Extract the [X, Y] coordinate from the center of the cell holding the provided text.  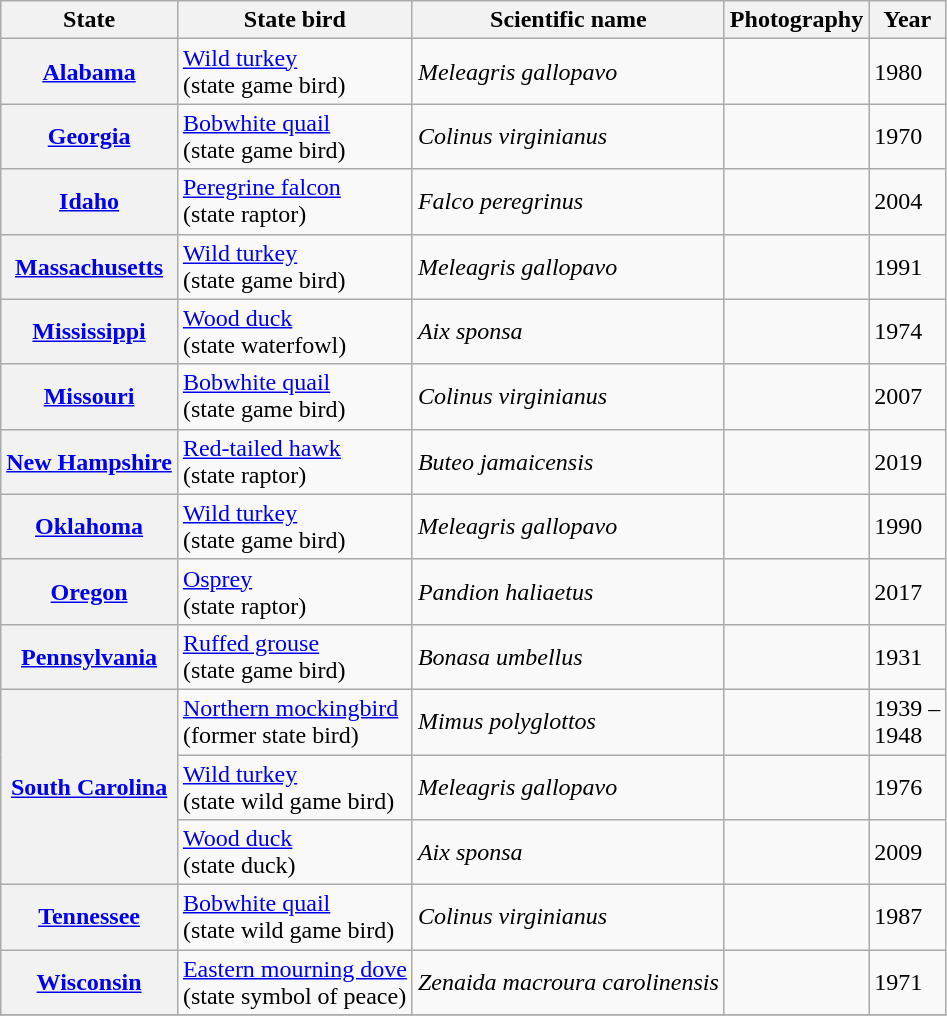
Tennessee [90, 918]
Northern mockingbird(former state bird) [294, 722]
State bird [294, 20]
Wild turkey(state wild game bird) [294, 786]
Peregrine falcon(state raptor) [294, 202]
Osprey(state raptor) [294, 592]
Georgia [90, 136]
1939 –1948 [908, 722]
Year [908, 20]
Oregon [90, 592]
1970 [908, 136]
1974 [908, 332]
1931 [908, 656]
Eastern mourning dove(state symbol of peace) [294, 982]
Mississippi [90, 332]
Idaho [90, 202]
Zenaida macroura carolinensis [568, 982]
1987 [908, 918]
Bonasa umbellus [568, 656]
1990 [908, 526]
Massachusetts [90, 266]
Oklahoma [90, 526]
2009 [908, 852]
2004 [908, 202]
Wood duck(state duck) [294, 852]
Pennsylvania [90, 656]
1991 [908, 266]
Wood duck(state waterfowl) [294, 332]
2007 [908, 396]
2019 [908, 462]
Photography [796, 20]
Mimus polyglottos [568, 722]
Alabama [90, 72]
1971 [908, 982]
Scientific name [568, 20]
Wisconsin [90, 982]
Red-tailed hawk(state raptor) [294, 462]
1980 [908, 72]
2017 [908, 592]
New Hampshire [90, 462]
Missouri [90, 396]
Bobwhite quail(state wild game bird) [294, 918]
State [90, 20]
1976 [908, 786]
Pandion haliaetus [568, 592]
South Carolina [90, 786]
Falco peregrinus [568, 202]
Ruffed grouse(state game bird) [294, 656]
Buteo jamaicensis [568, 462]
